Search for the cell housing the specified text and yield its (x, y) center coordinate. 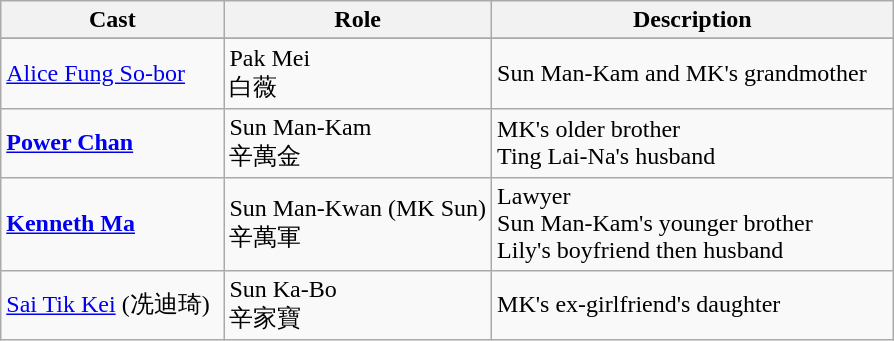
Sun Man-Kwan (MK Sun)辛萬軍 (358, 224)
Sun Man-Kam辛萬金 (358, 143)
LawyerSun Man-Kam's younger brotherLily's boyfriend then husband (693, 224)
Role (358, 20)
Kenneth Ma (112, 224)
MK's ex-girlfriend's daughter (693, 305)
MK's older brotherTing Lai-Na's husband (693, 143)
Power Chan (112, 143)
Pak Mei白薇 (358, 74)
Cast (112, 20)
Description (693, 20)
Sun Ka-Bo辛家寶 (358, 305)
Sai Tik Kei (冼迪琦) (112, 305)
Alice Fung So-bor (112, 74)
Sun Man-Kam and MK's grandmother (693, 74)
